Provide the [x, y] coordinate of the cell's center where the given text is located.  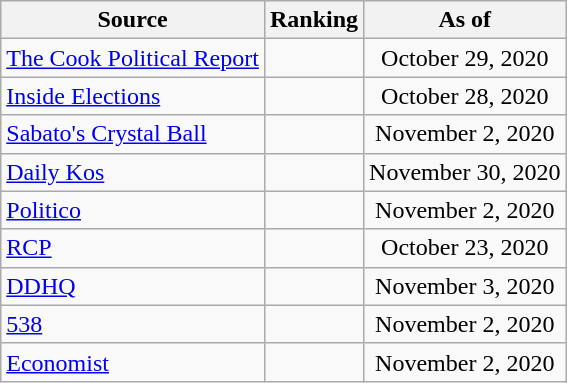
As of [465, 20]
DDHQ [133, 286]
Inside Elections [133, 96]
October 29, 2020 [465, 58]
Ranking [314, 20]
The Cook Political Report [133, 58]
Economist [133, 362]
October 23, 2020 [465, 248]
Sabato's Crystal Ball [133, 134]
538 [133, 324]
October 28, 2020 [465, 96]
November 3, 2020 [465, 286]
Daily Kos [133, 172]
RCP [133, 248]
Source [133, 20]
November 30, 2020 [465, 172]
Politico [133, 210]
